Identify which cell holds the provided text, then report its (X, Y) central coordinate. 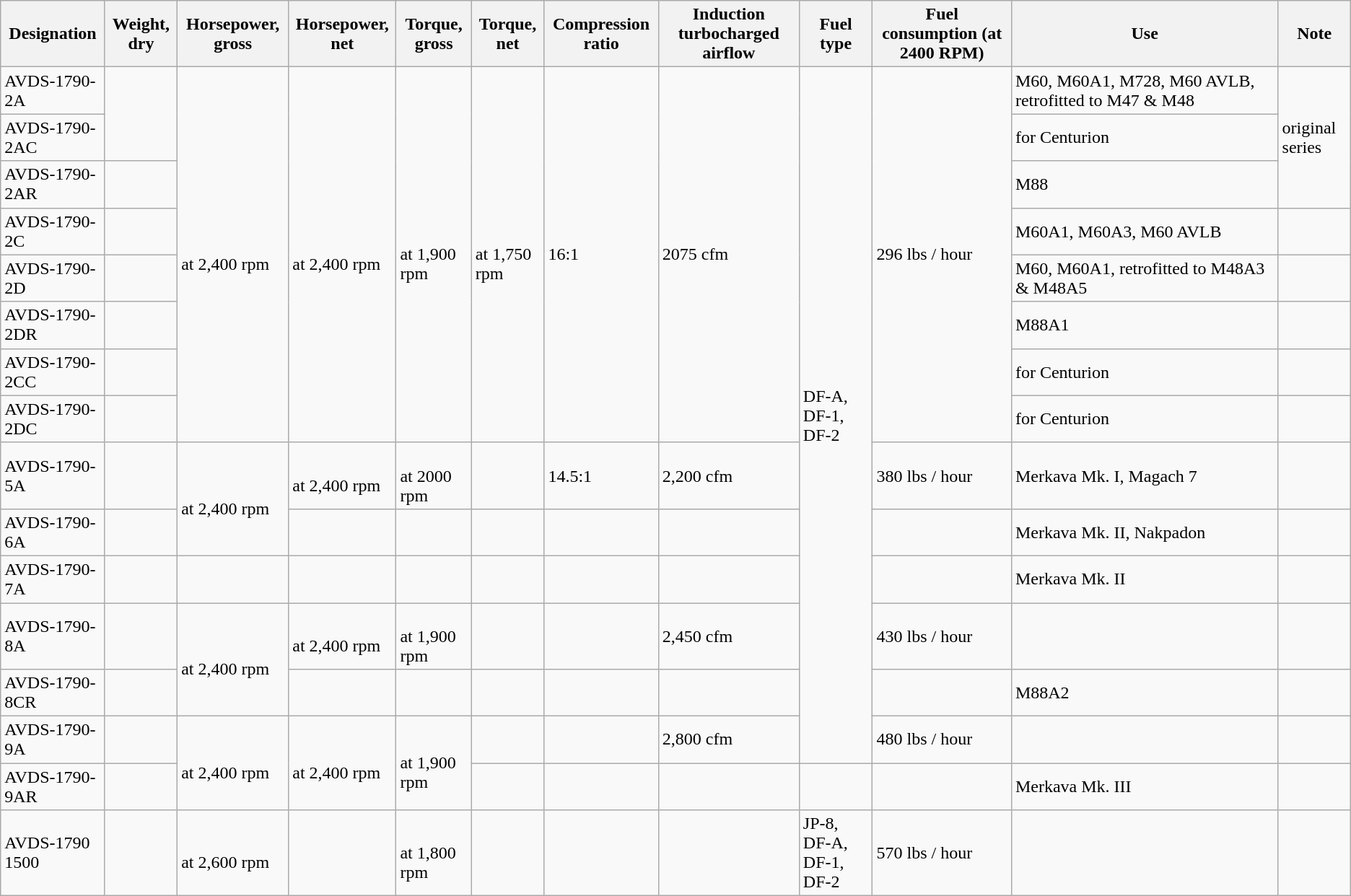
Horsepower, net (342, 34)
Merkava Mk. II (1145, 579)
AVDS-1790-5A (53, 475)
Note (1314, 34)
2,200 cfm (729, 475)
M60A1, M60A3, M60 AVLB (1145, 231)
Merkava Mk. III (1145, 786)
2,800 cfm (729, 740)
Use (1145, 34)
Weight, dry (141, 34)
430 lbs / hour (942, 636)
M60, M60A1, retrofitted to M48A3 & M48A5 (1145, 278)
Induction turbocharged airflow (729, 34)
AVDS-1790-8A (53, 636)
AVDS-1790-6A (53, 532)
Merkava Mk. II, Nakpadon (1145, 532)
AVDS-1790-2C (53, 231)
Torque, net (508, 34)
at 2000 rpm (434, 475)
Compression ratio (601, 34)
16:1 (601, 255)
at 1,750 rpm (508, 255)
Fuel type (836, 34)
296 lbs / hour (942, 255)
Fuel consumption (at 2400 RPM) (942, 34)
Designation (53, 34)
480 lbs / hour (942, 740)
AVDS-1790-2AC (53, 137)
original series (1314, 137)
at 2,600 rpm (233, 853)
M88 (1145, 185)
Torque, gross (434, 34)
2075 cfm (729, 255)
Horsepower, gross (233, 34)
380 lbs / hour (942, 475)
AVDS-1790-8CR (53, 693)
AVDS-1790-2A (53, 91)
AVDS-1790-9A (53, 740)
JP-8, DF-A, DF-1, DF-2 (836, 853)
AVDS-1790-2DR (53, 325)
2,450 cfm (729, 636)
M88A2 (1145, 693)
AVDS-1790 1500 (53, 853)
AVDS-1790-2AR (53, 185)
AVDS-1790-7A (53, 579)
M88A1 (1145, 325)
at 1,800 rpm (434, 853)
Merkava Mk. I, Magach 7 (1145, 475)
570 lbs / hour (942, 853)
14.5:1 (601, 475)
M60, M60A1, M728, M60 AVLB, retrofitted to M47 & M48 (1145, 91)
AVDS-1790-9AR (53, 786)
AVDS-1790-2DC (53, 418)
DF-A, DF-1, DF-2 (836, 416)
AVDS-1790-2D (53, 278)
AVDS-1790-2CC (53, 372)
